For the text-containing cell, return its midpoint in [X, Y] coordinate format. 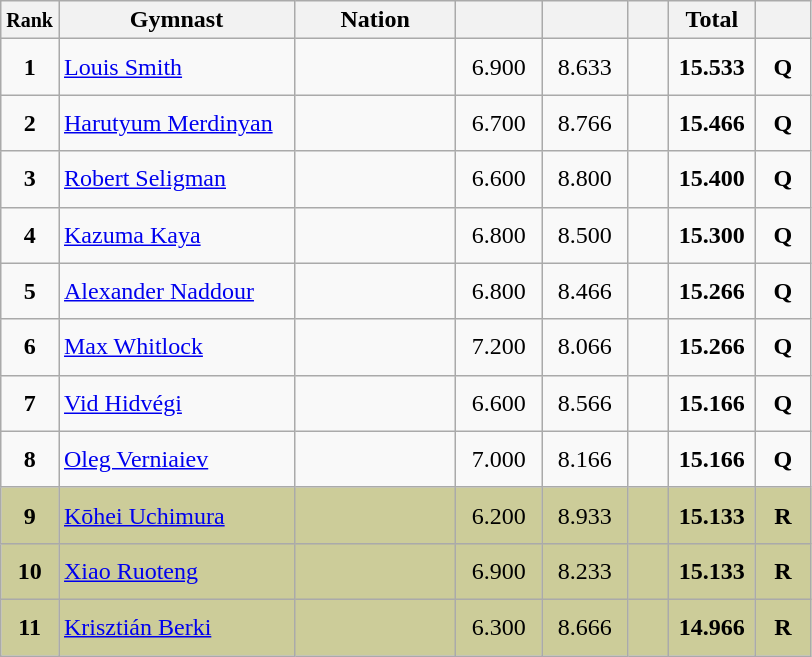
Max Whitlock [176, 347]
8.166 [585, 459]
Kōhei Uchimura [176, 515]
15.400 [712, 179]
Alexander Naddour [176, 291]
Oleg Verniaiev [176, 459]
Harutyum Merdinyan [176, 123]
Robert Seligman [176, 179]
8.066 [585, 347]
8.933 [585, 515]
7.200 [499, 347]
8.466 [585, 291]
2 [30, 123]
Total [712, 20]
11 [30, 627]
14.966 [712, 627]
Vid Hidvégi [176, 403]
7 [30, 403]
8.633 [585, 67]
6.700 [499, 123]
15.533 [712, 67]
8 [30, 459]
15.300 [712, 235]
6.200 [499, 515]
8.233 [585, 571]
3 [30, 179]
7.000 [499, 459]
Louis Smith [176, 67]
9 [30, 515]
10 [30, 571]
8.566 [585, 403]
8.800 [585, 179]
4 [30, 235]
Gymnast [176, 20]
6.300 [499, 627]
5 [30, 291]
8.500 [585, 235]
15.466 [712, 123]
6 [30, 347]
1 [30, 67]
8.666 [585, 627]
Krisztián Berki [176, 627]
8.766 [585, 123]
Kazuma Kaya [176, 235]
Nation [376, 20]
Rank [30, 20]
Xiao Ruoteng [176, 571]
